Identify which cell holds the provided text, then report its (x, y) central coordinate. 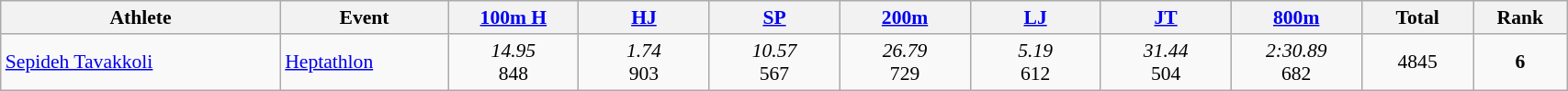
200m (905, 17)
Athlete (141, 17)
Rank (1520, 17)
SP (774, 17)
5.19612 (1035, 63)
4845 (1417, 63)
14.95848 (513, 63)
HJ (644, 17)
LJ (1035, 17)
100m H (513, 17)
Total (1417, 17)
1.74903 (644, 63)
6 (1520, 63)
26.79729 (905, 63)
JT (1166, 17)
31.44504 (1166, 63)
10.57567 (774, 63)
Event (364, 17)
2:30.89682 (1296, 63)
800m (1296, 17)
Sepideh Tavakkoli (141, 63)
Heptathlon (364, 63)
